Detect which cell encompasses the target text, then output its [X, Y] center coordinate. 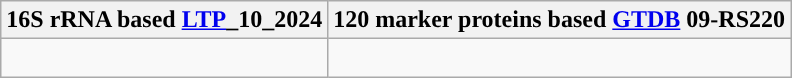
16S rRNA based LTP_10_2024 [164, 20]
120 marker proteins based GTDB 09-RS220 [560, 20]
